For the text-containing cell, return its midpoint in [X, Y] coordinate format. 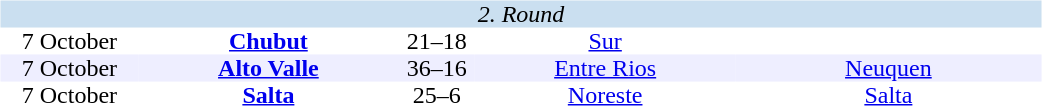
2. Round [520, 14]
Sur [605, 42]
Alto Valle [268, 68]
Entre Rios [605, 68]
Neuquen [888, 68]
Chubut [268, 42]
36–16 [438, 68]
21–18 [438, 42]
